Provide the [X, Y] coordinate of the cell's center where the given text is located.  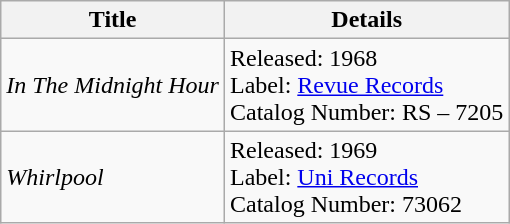
Details [366, 20]
In The Midnight Hour [113, 85]
Released: 1969Label: Uni RecordsCatalog Number: 73062 [366, 177]
Released: 1968Label: Revue RecordsCatalog Number: RS – 7205 [366, 85]
Title [113, 20]
Whirlpool [113, 177]
